Return the (x, y) coordinate for the center point of the cell that contains the specified text.  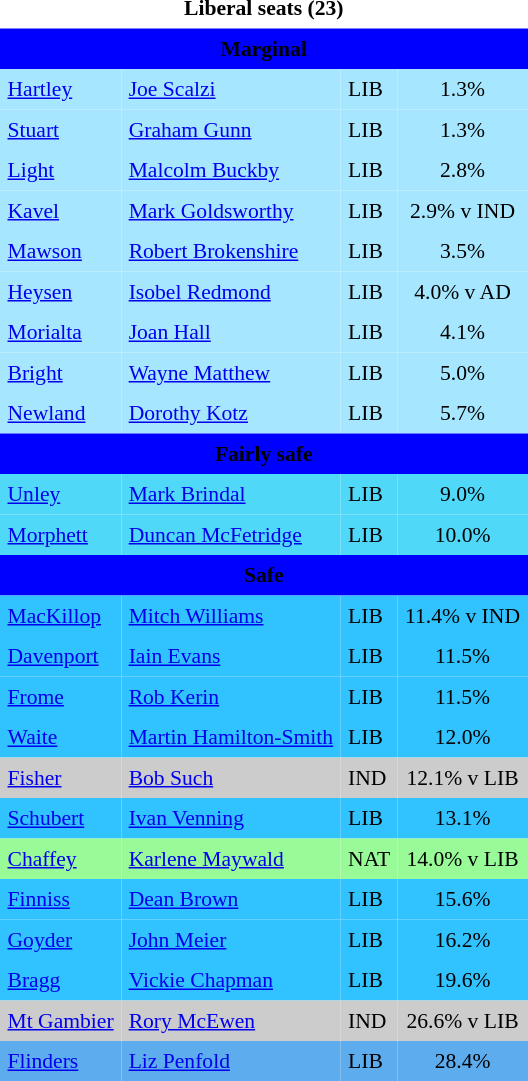
Heysen (60, 291)
Davenport (60, 656)
Bragg (60, 980)
2.9% v IND (463, 210)
9.0% (463, 494)
4.1% (463, 332)
Unley (60, 494)
Kavel (60, 210)
Goyder (60, 939)
Mark Goldsworthy (230, 210)
Martin Hamilton-Smith (230, 737)
Karlene Maywald (230, 858)
12.1% v LIB (463, 777)
Newland (60, 413)
10.0% (463, 534)
Liz Penfold (230, 1061)
Light (60, 170)
15.6% (463, 899)
Marginal (264, 48)
3.5% (463, 251)
5.0% (463, 372)
Fairly safe (264, 453)
Frome (60, 696)
Dorothy Kotz (230, 413)
Stuart (60, 129)
Isobel Redmond (230, 291)
Graham Gunn (230, 129)
Hartley (60, 89)
Robert Brokenshire (230, 251)
28.4% (463, 1061)
Chaffey (60, 858)
Ivan Venning (230, 818)
Duncan McFetridge (230, 534)
26.6% v LIB (463, 1020)
13.1% (463, 818)
Fisher (60, 777)
Safe (264, 575)
Morialta (60, 332)
Bob Such (230, 777)
14.0% v LIB (463, 858)
12.0% (463, 737)
Schubert (60, 818)
Dean Brown (230, 899)
Mark Brindal (230, 494)
Rob Kerin (230, 696)
4.0% v AD (463, 291)
Iain Evans (230, 656)
MacKillop (60, 615)
Morphett (60, 534)
5.7% (463, 413)
NAT (370, 858)
Waite (60, 737)
Mt Gambier (60, 1020)
Finniss (60, 899)
11.4% v IND (463, 615)
Joe Scalzi (230, 89)
16.2% (463, 939)
John Meier (230, 939)
Mitch Williams (230, 615)
Rory McEwen (230, 1020)
Flinders (60, 1061)
Bright (60, 372)
Wayne Matthew (230, 372)
2.8% (463, 170)
Vickie Chapman (230, 980)
Joan Hall (230, 332)
Mawson (60, 251)
Malcolm Buckby (230, 170)
19.6% (463, 980)
